Identify which cell holds the provided text, then report its [X, Y] central coordinate. 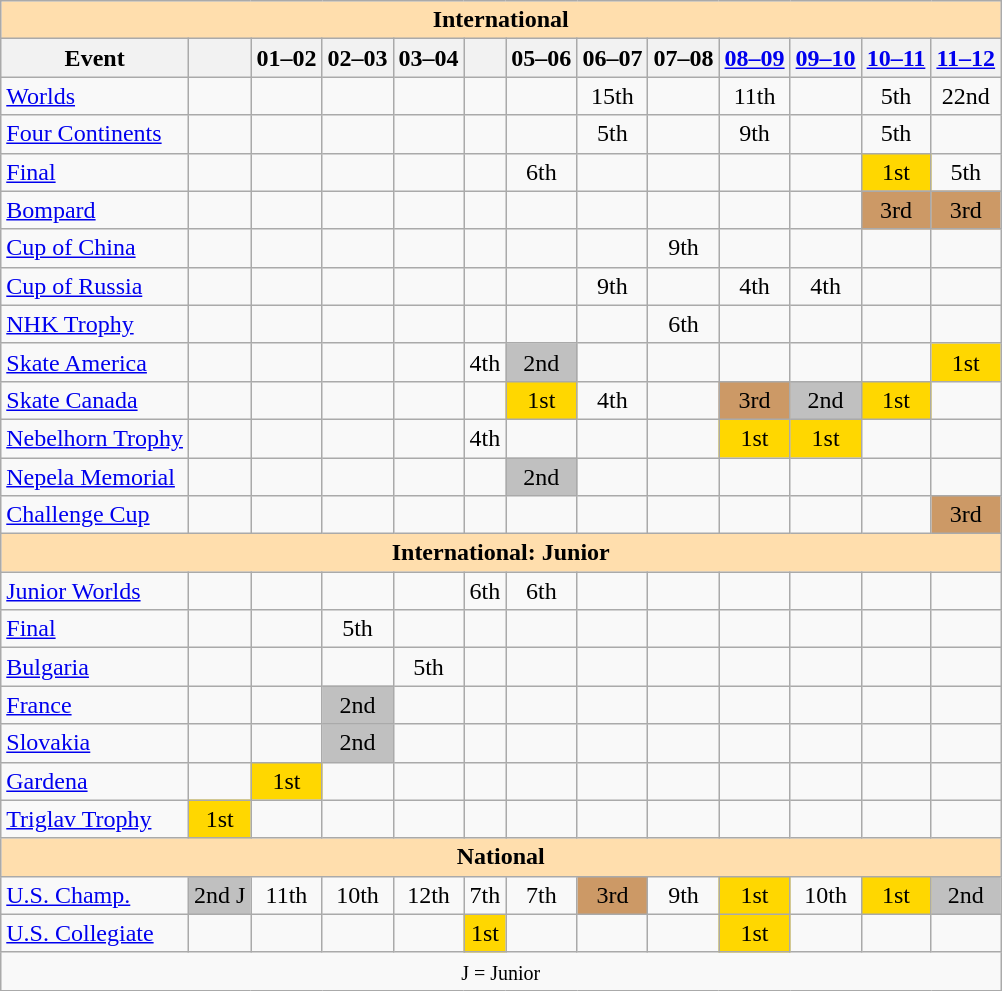
07–08 [684, 58]
Cup of Russia [95, 286]
22nd [966, 96]
05–06 [542, 58]
Bulgaria [95, 667]
2nd J [219, 895]
10–11 [896, 58]
Cup of China [95, 248]
U.S. Collegiate [95, 933]
NHK Trophy [95, 324]
National [501, 857]
Challenge Cup [95, 515]
U.S. Champ. [95, 895]
06–07 [612, 58]
J = Junior [501, 971]
France [95, 705]
Event [95, 58]
Junior Worlds [95, 591]
Triglav Trophy [95, 819]
Worlds [95, 96]
Four Continents [95, 134]
International: Junior [501, 553]
02–03 [358, 58]
Nepela Memorial [95, 477]
08–09 [754, 58]
Skate Canada [95, 400]
11–12 [966, 58]
Slovakia [95, 743]
12th [428, 895]
Bompard [95, 210]
Skate America [95, 362]
09–10 [826, 58]
Gardena [95, 781]
03–04 [428, 58]
International [501, 20]
Nebelhorn Trophy [95, 438]
01–02 [286, 58]
15th [612, 96]
